Provide the (x, y) coordinate of the cell's center where the given text is located.  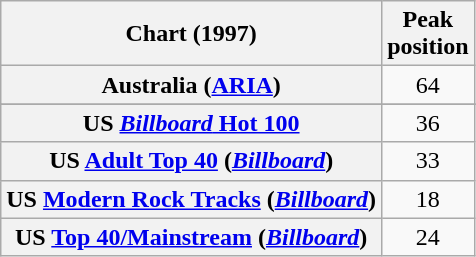
US Modern Rock Tracks (Billboard) (192, 199)
US Adult Top 40 (Billboard) (192, 161)
Australia (ARIA) (192, 85)
18 (428, 199)
33 (428, 161)
US Top 40/Mainstream (Billboard) (192, 237)
64 (428, 85)
24 (428, 237)
US Billboard Hot 100 (192, 123)
Peakposition (428, 34)
Chart (1997) (192, 34)
36 (428, 123)
